Return (x, y) of the center of cell containing provided text 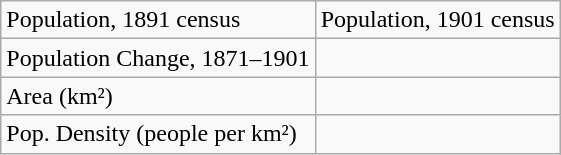
Population, 1891 census (158, 20)
Population, 1901 census (438, 20)
Population Change, 1871–1901 (158, 58)
Area (km²) (158, 96)
Pop. Density (people per km²) (158, 134)
